Locate the cell with the specified text and output its (x, y) center coordinate. 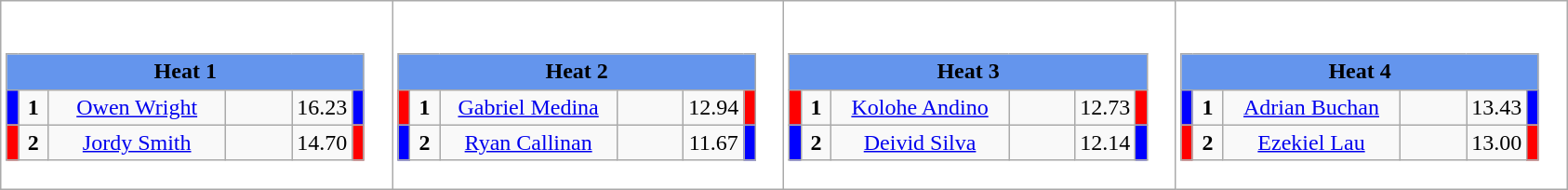
13.00 (1497, 142)
Adrian Buchan (1311, 107)
Heat 4 1 Adrian Buchan 13.43 2 Ezekiel Lau 13.00 (1371, 95)
Heat 2 (577, 72)
Heat 1 (185, 72)
11.67 (714, 142)
Heat 1 1 Owen Wright 16.23 2 Jordy Smith 14.70 (197, 95)
12.73 (1105, 107)
Jordy Smith (138, 142)
Heat 2 1 Gabriel Medina 12.94 2 Ryan Callinan 11.67 (588, 95)
12.14 (1105, 142)
Heat 3 (968, 72)
Heat 4 (1360, 72)
13.43 (1497, 107)
14.70 (322, 142)
Gabriel Medina (528, 107)
Ezekiel Lau (1311, 142)
Deivid Silva (921, 142)
Owen Wright (138, 107)
Kolohe Andino (921, 107)
16.23 (322, 107)
Heat 3 1 Kolohe Andino 12.73 2 Deivid Silva 12.14 (980, 95)
12.94 (714, 107)
Ryan Callinan (528, 142)
